For the text-containing cell, return its midpoint in [X, Y] coordinate format. 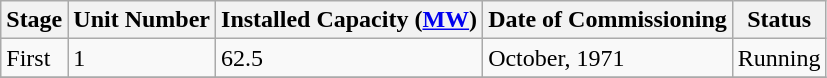
Date of Commissioning [608, 20]
Stage [34, 20]
Installed Capacity (MW) [350, 20]
Running [779, 58]
1 [142, 58]
October, 1971 [608, 58]
First [34, 58]
Unit Number [142, 20]
62.5 [350, 58]
Status [779, 20]
